Pinpoint the cell where the given text exists, returning its [X, Y] midpoint coordinate. 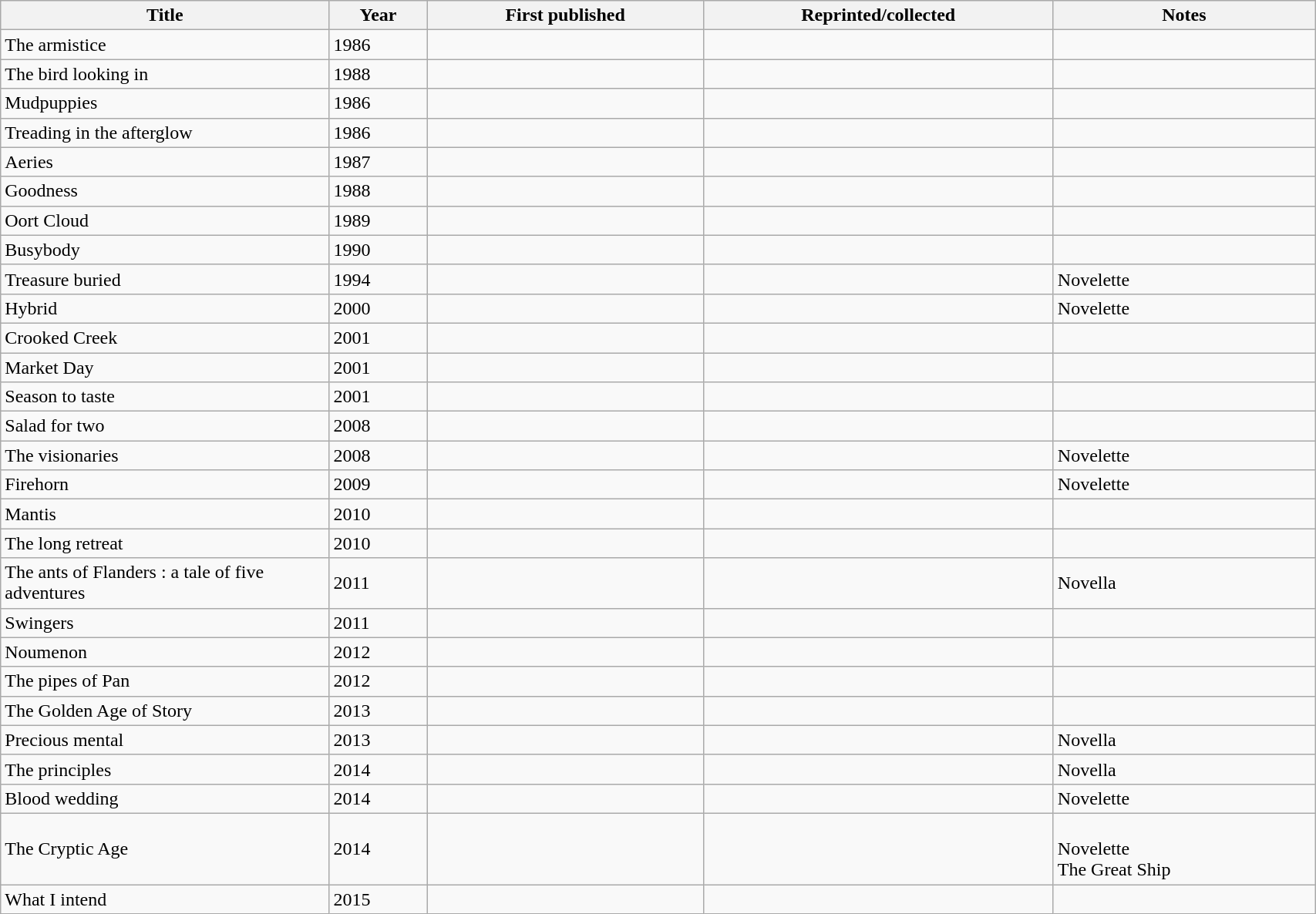
1987 [378, 162]
The ants of Flanders : a tale of five adventures [165, 583]
Busybody [165, 250]
Market Day [165, 368]
Mantis [165, 514]
Swingers [165, 623]
Novelette The Great Ship [1184, 848]
1989 [378, 220]
Aeries [165, 162]
First published [565, 15]
2015 [378, 899]
Treasure buried [165, 279]
The bird looking in [165, 74]
The Golden Age of Story [165, 711]
Mudpuppies [165, 103]
Crooked Creek [165, 338]
2009 [378, 485]
Year [378, 15]
Goodness [165, 191]
What I intend [165, 899]
1994 [378, 279]
2000 [378, 308]
Salad for two [165, 426]
Notes [1184, 15]
Hybrid [165, 308]
The pipes of Pan [165, 681]
1990 [378, 250]
Reprinted/collected [878, 15]
The Cryptic Age [165, 848]
Firehorn [165, 485]
Blood wedding [165, 798]
Noumenon [165, 652]
Title [165, 15]
Oort Cloud [165, 220]
The visionaries [165, 455]
The long retreat [165, 543]
Precious mental [165, 740]
The principles [165, 769]
Treading in the afterglow [165, 133]
The armistice [165, 45]
Season to taste [165, 397]
